Return the [X, Y] coordinate for the center point of the cell that contains the specified text.  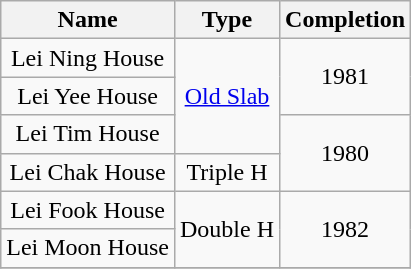
1980 [346, 153]
Lei Tim House [88, 134]
Old Slab [226, 96]
Lei Fook House [88, 210]
Name [88, 20]
Completion [346, 20]
Lei Chak House [88, 172]
1981 [346, 77]
Type [226, 20]
Triple H [226, 172]
Lei Moon House [88, 248]
Lei Ning House [88, 58]
1982 [346, 229]
Double H [226, 229]
Lei Yee House [88, 96]
